Output the [x, y] coordinate of the center of the cell containing the given text.  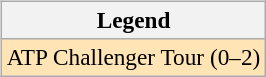
ATP Challenger Tour (0–2) [133, 57]
Legend [133, 20]
